For the text-containing cell, return its midpoint in (x, y) coordinate format. 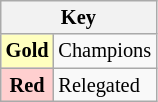
Champions (104, 51)
Key (78, 17)
Red (28, 85)
Gold (28, 51)
Relegated (104, 85)
